Locate the cell with the specified text and output its (X, Y) center coordinate. 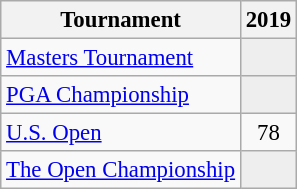
2019 (268, 20)
PGA Championship (121, 95)
U.S. Open (121, 133)
Masters Tournament (121, 58)
The Open Championship (121, 170)
Tournament (121, 20)
78 (268, 133)
